Identify which cell holds the provided text, then report its (X, Y) central coordinate. 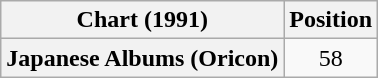
Japanese Albums (Oricon) (142, 58)
Position (331, 20)
Chart (1991) (142, 20)
58 (331, 58)
